From the cell containing the given text, extract its center point as (X, Y) coordinate. 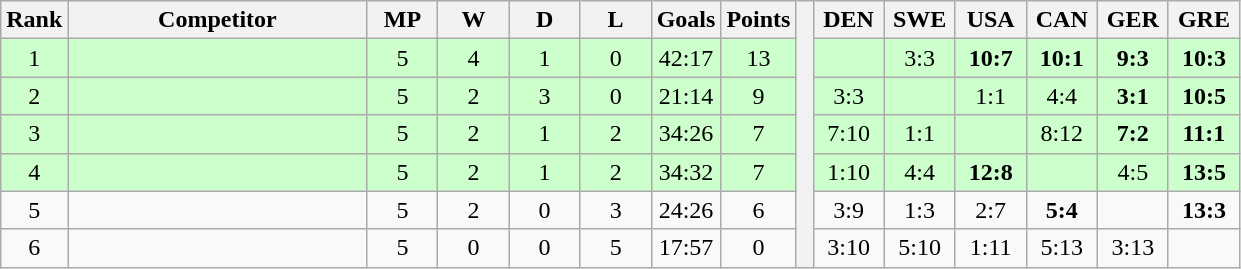
GER (1132, 20)
10:7 (990, 58)
17:57 (686, 248)
W (474, 20)
21:14 (686, 96)
11:1 (1204, 134)
MP (402, 20)
Competitor (218, 20)
42:17 (686, 58)
5:10 (920, 248)
24:26 (686, 210)
3:10 (848, 248)
Goals (686, 20)
13 (758, 58)
SWE (920, 20)
5:13 (1062, 248)
34:32 (686, 172)
2:7 (990, 210)
13:3 (1204, 210)
12:8 (990, 172)
Rank (34, 20)
Points (758, 20)
1:3 (920, 210)
1:10 (848, 172)
CAN (1062, 20)
34:26 (686, 134)
1:11 (990, 248)
3:1 (1132, 96)
DEN (848, 20)
10:5 (1204, 96)
10:1 (1062, 58)
3:9 (848, 210)
3:13 (1132, 248)
D (544, 20)
USA (990, 20)
4:5 (1132, 172)
L (616, 20)
7:2 (1132, 134)
8:12 (1062, 134)
9 (758, 96)
13:5 (1204, 172)
9:3 (1132, 58)
7:10 (848, 134)
10:3 (1204, 58)
GRE (1204, 20)
5:4 (1062, 210)
